Locate the cell with the specified text and output its (X, Y) center coordinate. 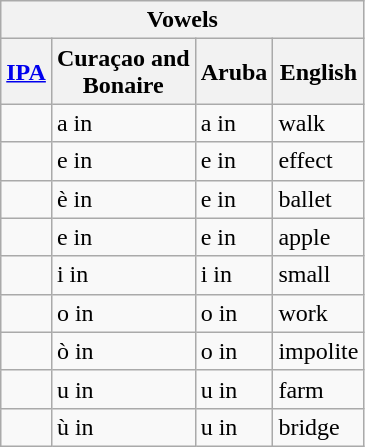
è in (123, 199)
small (318, 275)
IPA (26, 72)
work (318, 313)
effect (318, 161)
Aruba (234, 72)
Vowels (182, 20)
impolite (318, 351)
ballet (318, 199)
Curaçao andBonaire (123, 72)
ò in (123, 351)
bridge (318, 427)
apple (318, 237)
farm (318, 389)
walk (318, 123)
English (318, 72)
ù in (123, 427)
